Find where the given text appears and provide that cell's center as (x, y) coordinate. 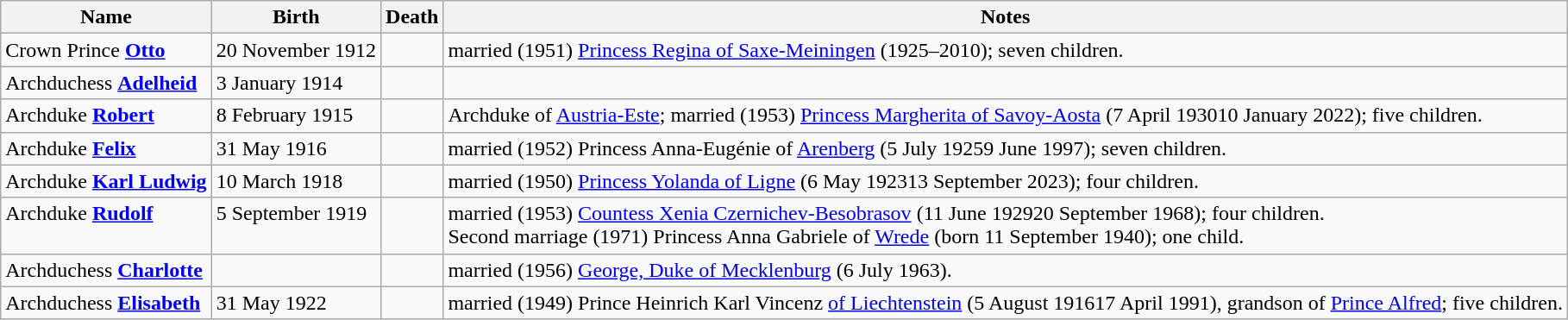
31 May 1922 (296, 303)
3 January 1914 (296, 83)
Archduchess Elisabeth (106, 303)
Archduke Felix (106, 148)
Archduke of Austria-Este; married (1953) Princess Margherita of Savoy-Aosta (7 April 193010 January 2022); five children. (1006, 116)
20 November 1912 (296, 50)
married (1956) George, Duke of Mecklenburg (6 July 1963). (1006, 270)
Archduke Rudolf (106, 226)
married (1951) Princess Regina of Saxe-Meiningen (1925–2010); seven children. (1006, 50)
5 September 1919 (296, 226)
Archduchess Adelheid (106, 83)
Birth (296, 17)
married (1950) Princess Yolanda of Ligne (6 May 192313 September 2023); four children. (1006, 181)
Archduchess Charlotte (106, 270)
married (1949) Prince Heinrich Karl Vincenz of Liechtenstein (5 August 191617 April 1991), grandson of Prince Alfred; five children. (1006, 303)
Archduke Karl Ludwig (106, 181)
Crown Prince Otto (106, 50)
Name (106, 17)
Notes (1006, 17)
31 May 1916 (296, 148)
married (1952) Princess Anna-Eugénie of Arenberg (5 July 19259 June 1997); seven children. (1006, 148)
Death (412, 17)
Archduke Robert (106, 116)
10 March 1918 (296, 181)
8 February 1915 (296, 116)
